Extract the [x, y] coordinate from the center of the cell holding the provided text.  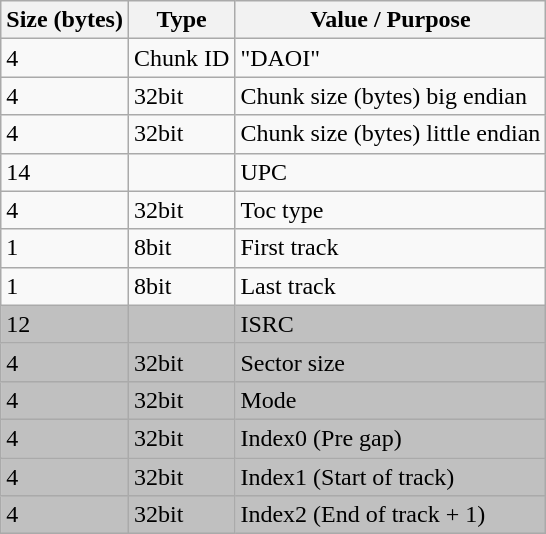
Chunk ID [181, 58]
Index2 (End of track + 1) [390, 515]
Type [181, 20]
"DAOI" [390, 58]
Sector size [390, 362]
12 [65, 324]
Last track [390, 286]
14 [65, 172]
First track [390, 248]
Toc type [390, 210]
Size (bytes) [65, 20]
Chunk size (bytes) big endian [390, 96]
ISRC [390, 324]
UPC [390, 172]
Mode [390, 400]
Index0 (Pre gap) [390, 438]
Chunk size (bytes) little endian [390, 134]
Value / Purpose [390, 20]
Index1 (Start of track) [390, 477]
